Extract the (X, Y) coordinate from the center of the cell holding the provided text.  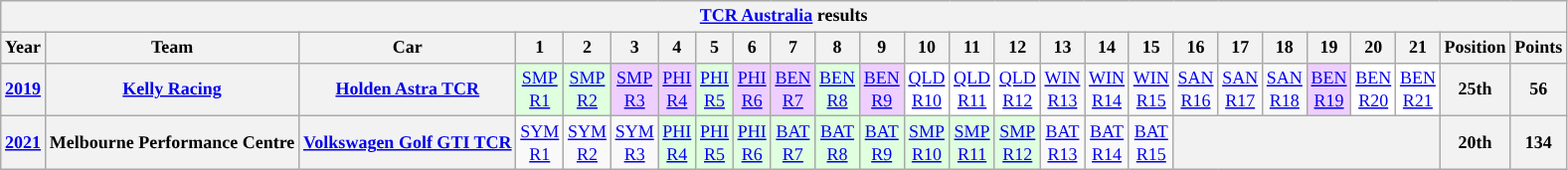
16 (1195, 48)
9 (881, 48)
BENR9 (881, 89)
14 (1108, 48)
QLDR10 (927, 89)
10 (927, 48)
17 (1241, 48)
SANR17 (1241, 89)
BENR19 (1328, 89)
BATR7 (793, 143)
TCR Australia results (784, 16)
BATR13 (1062, 143)
Team (171, 48)
2019 (24, 89)
11 (972, 48)
Volkswagen Golf GTI TCR (408, 143)
BENR20 (1374, 89)
12 (1017, 48)
SMPR2 (588, 89)
SANR18 (1285, 89)
BATR15 (1151, 143)
8 (837, 48)
BENR21 (1418, 89)
SMPR1 (540, 89)
19 (1328, 48)
SMPR10 (927, 143)
Points (1539, 48)
21 (1418, 48)
3 (634, 48)
1 (540, 48)
4 (677, 48)
BATR9 (881, 143)
SMPR11 (972, 143)
WINR13 (1062, 89)
SANR16 (1195, 89)
SMPR3 (634, 89)
QLDR12 (1017, 89)
2 (588, 48)
BENR7 (793, 89)
WINR14 (1108, 89)
Melbourne Performance Centre (171, 143)
BATR8 (837, 143)
6 (752, 48)
7 (793, 48)
25th (1476, 89)
18 (1285, 48)
5 (715, 48)
SMPR12 (1017, 143)
134 (1539, 143)
Kelly Racing (171, 89)
15 (1151, 48)
2021 (24, 143)
SYMR1 (540, 143)
BATR14 (1108, 143)
WINR15 (1151, 89)
QLDR11 (972, 89)
20 (1374, 48)
Year (24, 48)
20th (1476, 143)
SYMR2 (588, 143)
13 (1062, 48)
Car (408, 48)
SYMR3 (634, 143)
56 (1539, 89)
Position (1476, 48)
BENR8 (837, 89)
Holden Astra TCR (408, 89)
